Return (x, y) of the center of cell containing provided text 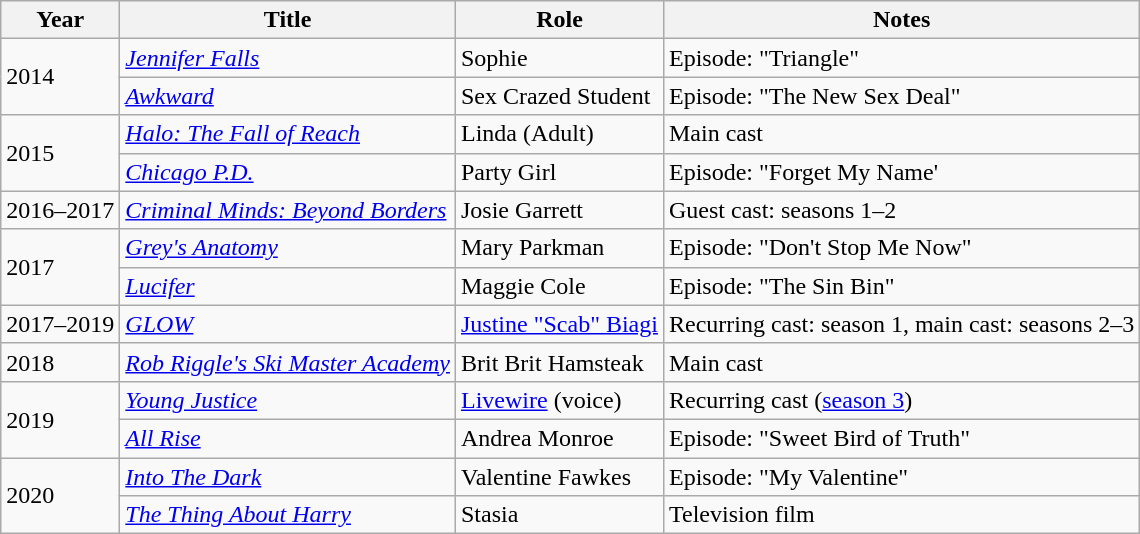
Awkward (288, 96)
Episode: "Don't Stop Me Now" (901, 248)
Episode: "The New Sex Deal" (901, 96)
Maggie Cole (559, 286)
2019 (60, 419)
Title (288, 20)
Episode: "My Valentine" (901, 477)
Episode: "Forget My Name' (901, 172)
Valentine Fawkes (559, 477)
Sex Crazed Student (559, 96)
Josie Garrett (559, 210)
Andrea Monroe (559, 438)
Recurring cast: season 1, main cast: seasons 2–3 (901, 324)
Episode: "Triangle" (901, 58)
Notes (901, 20)
Stasia (559, 515)
Party Girl (559, 172)
Halo: The Fall of Reach (288, 134)
Justine "Scab" Biagi (559, 324)
Criminal Minds: Beyond Borders (288, 210)
Brit Brit Hamsteak (559, 362)
Episode: "The Sin Bin" (901, 286)
Year (60, 20)
Chicago P.D. (288, 172)
2015 (60, 153)
Linda (Adult) (559, 134)
Sophie (559, 58)
Into The Dark (288, 477)
2016–2017 (60, 210)
All Rise (288, 438)
Rob Riggle's Ski Master Academy (288, 362)
2020 (60, 496)
Grey's Anatomy (288, 248)
Guest cast: seasons 1–2 (901, 210)
Recurring cast (season 3) (901, 400)
2018 (60, 362)
Lucifer (288, 286)
The Thing About Harry (288, 515)
2014 (60, 77)
Episode: "Sweet Bird of Truth" (901, 438)
Television film (901, 515)
Mary Parkman (559, 248)
Livewire (voice) (559, 400)
GLOW (288, 324)
Young Justice (288, 400)
Jennifer Falls (288, 58)
2017–2019 (60, 324)
Role (559, 20)
2017 (60, 267)
